Search for the cell housing the specified text and yield its (x, y) center coordinate. 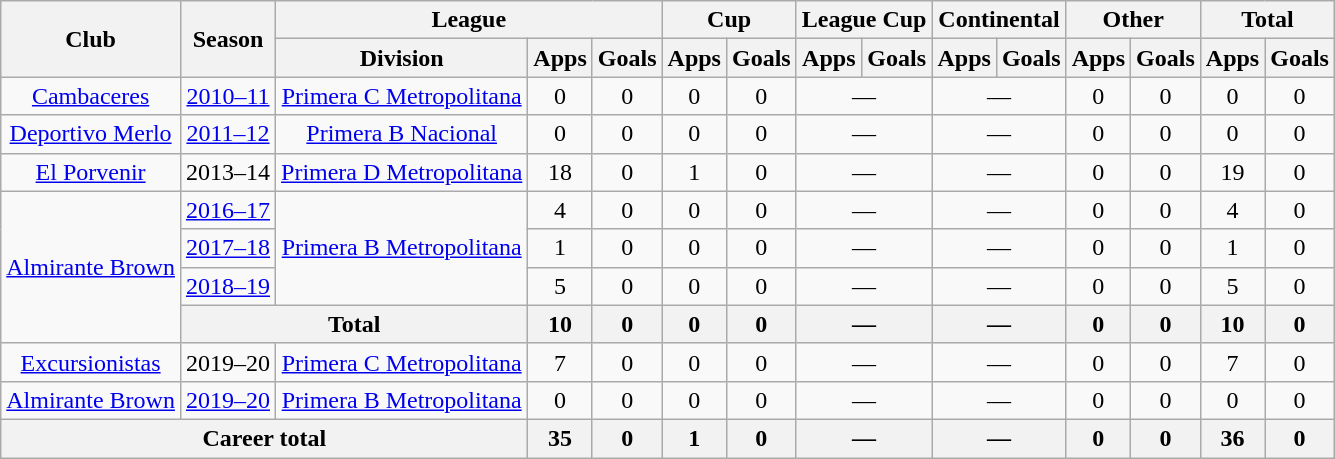
Continental (999, 20)
Cup (729, 20)
Career total (264, 438)
League (470, 20)
18 (560, 172)
36 (1232, 438)
Division (402, 58)
2017–18 (228, 248)
El Porvenir (91, 172)
2010–11 (228, 96)
Primera D Metropolitana (402, 172)
2011–12 (228, 134)
35 (560, 438)
2016–17 (228, 210)
2013–14 (228, 172)
Club (91, 39)
League Cup (864, 20)
2018–19 (228, 286)
Excursionistas (91, 362)
Deportivo Merlo (91, 134)
19 (1232, 172)
Other (1133, 20)
Primera B Nacional (402, 134)
Season (228, 39)
Cambaceres (91, 96)
